Return (x, y) of the center of cell containing provided text 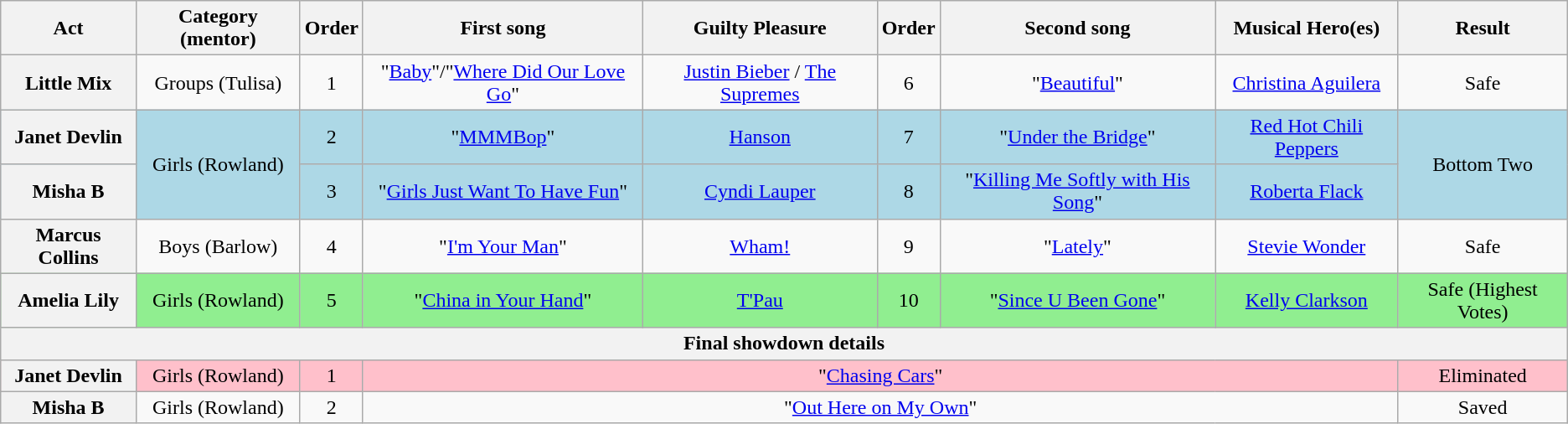
10 (908, 300)
Safe (Highest Votes) (1483, 300)
Cyndi Lauper (760, 191)
Stevie Wonder (1307, 246)
Musical Hero(es) (1307, 28)
Wham! (760, 246)
5 (332, 300)
7 (908, 137)
"MMMBop" (503, 137)
8 (908, 191)
Justin Bieber / The Supremes (760, 82)
Kelly Clarkson (1307, 300)
"Girls Just Want To Have Fun" (503, 191)
First song (503, 28)
9 (908, 246)
T'Pau (760, 300)
Category (mentor) (218, 28)
"I'm Your Man" (503, 246)
Final showdown details (784, 344)
"Lately" (1077, 246)
"China in Your Hand" (503, 300)
Eliminated (1483, 375)
Little Mix (69, 82)
Result (1483, 28)
"Chasing Cars" (880, 375)
Bottom Two (1483, 164)
Marcus Collins (69, 246)
"Beautiful" (1077, 82)
Groups (Tulisa) (218, 82)
3 (332, 191)
Guilty Pleasure (760, 28)
Amelia Lily (69, 300)
"Killing Me Softly with His Song" (1077, 191)
"Out Here on My Own" (880, 407)
Red Hot Chili Peppers (1307, 137)
Act (69, 28)
Boys (Barlow) (218, 246)
Second song (1077, 28)
"Under the Bridge" (1077, 137)
Roberta Flack (1307, 191)
"Since U Been Gone" (1077, 300)
"Baby"/"Where Did Our Love Go" (503, 82)
6 (908, 82)
4 (332, 246)
Saved (1483, 407)
Hanson (760, 137)
Christina Aguilera (1307, 82)
